Capture the cell that displays the provided text and extract its [x, y] central coordinate. 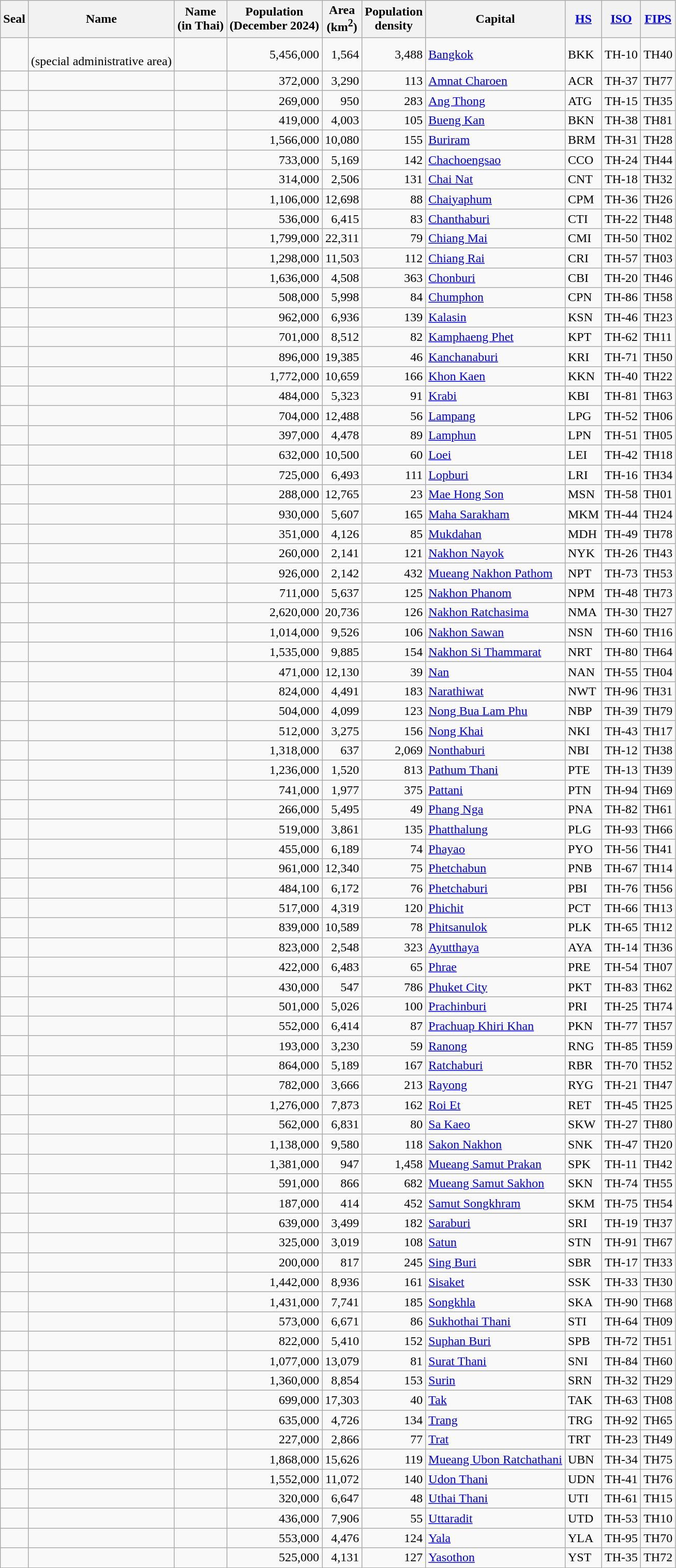
TH-71 [622, 356]
TH50 [658, 356]
BKK [583, 54]
187,000 [274, 1203]
3,861 [342, 829]
CTI [583, 219]
TH-92 [622, 1420]
Area(km2) [342, 19]
6,189 [342, 849]
TH-39 [622, 711]
Uthai Thani [495, 1499]
822,000 [274, 1341]
TH17 [658, 730]
947 [342, 1164]
TH16 [658, 632]
TH68 [658, 1302]
NPM [583, 593]
Surat Thani [495, 1361]
BKN [583, 120]
1,868,000 [274, 1459]
ATG [583, 100]
Ang Thong [495, 100]
NMA [583, 613]
LRI [583, 475]
Lampang [495, 415]
KSN [583, 317]
4,726 [342, 1420]
NBP [583, 711]
SNK [583, 1144]
TH-47 [622, 1144]
4,491 [342, 691]
TH46 [658, 278]
120 [394, 908]
PKN [583, 1026]
5,637 [342, 593]
5,607 [342, 514]
Nonthaburi [495, 750]
TH-25 [622, 1006]
930,000 [274, 514]
TH-20 [622, 278]
NKI [583, 730]
1,552,000 [274, 1479]
283 [394, 100]
4,126 [342, 534]
2,866 [342, 1440]
85 [394, 534]
635,000 [274, 1420]
SKA [583, 1302]
1,442,000 [274, 1282]
562,000 [274, 1125]
153 [394, 1380]
351,000 [274, 534]
139 [394, 317]
725,000 [274, 475]
TH33 [658, 1262]
TH-24 [622, 160]
TH25 [658, 1105]
1,977 [342, 790]
Uttaradit [495, 1518]
5,323 [342, 396]
591,000 [274, 1184]
118 [394, 1144]
131 [394, 180]
23 [394, 495]
Bangkok [495, 54]
839,000 [274, 928]
10,589 [342, 928]
200,000 [274, 1262]
5,189 [342, 1065]
PNA [583, 810]
FIPS [658, 19]
BRM [583, 140]
74 [394, 849]
77 [394, 1440]
Surin [495, 1380]
TH-66 [622, 908]
864,000 [274, 1065]
MKM [583, 514]
501,000 [274, 1006]
TH-38 [622, 120]
9,885 [342, 652]
Sisaket [495, 1282]
75 [394, 869]
TH14 [658, 869]
TH-70 [622, 1065]
TH05 [658, 435]
10,080 [342, 140]
436,000 [274, 1518]
1,381,000 [274, 1164]
TH-64 [622, 1321]
3,499 [342, 1223]
STN [583, 1243]
TH77 [658, 81]
Rayong [495, 1085]
105 [394, 120]
TH51 [658, 1341]
517,000 [274, 908]
430,000 [274, 987]
3,666 [342, 1085]
124 [394, 1538]
TH-41 [622, 1479]
961,000 [274, 869]
NPT [583, 573]
TH-18 [622, 180]
TH-53 [622, 1518]
1,799,000 [274, 238]
TH12 [658, 928]
1,077,000 [274, 1361]
Capital [495, 19]
704,000 [274, 415]
1,431,000 [274, 1302]
TH-22 [622, 219]
245 [394, 1262]
1,236,000 [274, 770]
6,936 [342, 317]
121 [394, 554]
Phayao [495, 849]
TH06 [658, 415]
TRT [583, 1440]
682 [394, 1184]
TH13 [658, 908]
TH-37 [622, 81]
TH30 [658, 1282]
2,142 [342, 573]
91 [394, 396]
TH-90 [622, 1302]
5,495 [342, 810]
154 [394, 652]
TH-27 [622, 1125]
525,000 [274, 1558]
TH-16 [622, 475]
632,000 [274, 455]
RYG [583, 1085]
TH29 [658, 1380]
165 [394, 514]
MDH [583, 534]
Prachinburi [495, 1006]
TH44 [658, 160]
6,415 [342, 219]
106 [394, 632]
TH78 [658, 534]
TH-58 [622, 495]
TH-26 [622, 554]
60 [394, 455]
TH79 [658, 711]
TH-77 [622, 1026]
817 [342, 1262]
108 [394, 1243]
TH-30 [622, 613]
76 [394, 888]
TH-61 [622, 1499]
519,000 [274, 829]
1,106,000 [274, 199]
TH04 [658, 671]
TH67 [658, 1243]
SKM [583, 1203]
56 [394, 415]
TH49 [658, 1440]
YST [583, 1558]
SSK [583, 1282]
TH-19 [622, 1223]
2,141 [342, 554]
TH-83 [622, 987]
547 [342, 987]
TH-43 [622, 730]
SPB [583, 1341]
701,000 [274, 337]
TH55 [658, 1184]
TH34 [658, 475]
135 [394, 829]
TH-10 [622, 54]
NYK [583, 554]
1,535,000 [274, 652]
TH64 [658, 652]
KPT [583, 337]
TH62 [658, 987]
1,636,000 [274, 278]
Mukdahan [495, 534]
TH-46 [622, 317]
6,172 [342, 888]
22,311 [342, 238]
UDN [583, 1479]
7,741 [342, 1302]
TH24 [658, 514]
49 [394, 810]
Seal [14, 19]
12,765 [342, 495]
59 [394, 1046]
823,000 [274, 947]
RET [583, 1105]
39 [394, 671]
TH-84 [622, 1361]
46 [394, 356]
127 [394, 1558]
1,566,000 [274, 140]
86 [394, 1321]
MSN [583, 495]
CPN [583, 297]
4,099 [342, 711]
573,000 [274, 1321]
83 [394, 219]
Name [101, 19]
40 [394, 1400]
Phetchaburi [495, 888]
11,503 [342, 258]
484,100 [274, 888]
419,000 [274, 120]
6,647 [342, 1499]
TRG [583, 1420]
15,626 [342, 1459]
Trat [495, 1440]
TH52 [658, 1065]
AYA [583, 947]
SKN [583, 1184]
111 [394, 475]
2,548 [342, 947]
TH-65 [622, 928]
452 [394, 1203]
Roi Et [495, 1105]
PYO [583, 849]
CNT [583, 180]
260,000 [274, 554]
Narathiwat [495, 691]
TH20 [658, 1144]
10,500 [342, 455]
5,456,000 [274, 54]
TH-82 [622, 810]
Samut Songkhram [495, 1203]
CRI [583, 258]
LPG [583, 415]
7,906 [342, 1518]
TH-60 [622, 632]
TH66 [658, 829]
TH36 [658, 947]
504,000 [274, 711]
TH-74 [622, 1184]
950 [342, 100]
227,000 [274, 1440]
Suphan Buri [495, 1341]
155 [394, 140]
12,340 [342, 869]
NSN [583, 632]
113 [394, 81]
TH22 [658, 376]
637 [342, 750]
741,000 [274, 790]
TH35 [658, 100]
Pattani [495, 790]
TH-17 [622, 1262]
TH-52 [622, 415]
87 [394, 1026]
TH-80 [622, 652]
Nakhon Sawan [495, 632]
PTN [583, 790]
TH58 [658, 297]
11,072 [342, 1479]
2,506 [342, 180]
TH-23 [622, 1440]
1,360,000 [274, 1380]
320,000 [274, 1499]
896,000 [274, 356]
TH-35 [622, 1558]
TH-12 [622, 750]
TAK [583, 1400]
8,512 [342, 337]
20,736 [342, 613]
CCO [583, 160]
962,000 [274, 317]
TH53 [658, 573]
TH10 [658, 1518]
TH40 [658, 54]
536,000 [274, 219]
6,671 [342, 1321]
TH-14 [622, 947]
SKW [583, 1125]
Khon Kaen [495, 376]
65 [394, 967]
1,564 [342, 54]
4,478 [342, 435]
Lopburi [495, 475]
TH08 [658, 1400]
Nong Khai [495, 730]
Amnat Charoen [495, 81]
SRN [583, 1380]
SRI [583, 1223]
Kanchanaburi [495, 356]
TH-13 [622, 770]
8,854 [342, 1380]
TH-96 [622, 691]
126 [394, 613]
9,580 [342, 1144]
78 [394, 928]
TH09 [658, 1321]
119 [394, 1459]
RNG [583, 1046]
Krabi [495, 396]
397,000 [274, 435]
88 [394, 199]
3,290 [342, 81]
Ratchaburi [495, 1065]
PRI [583, 1006]
TH60 [658, 1361]
TH-72 [622, 1341]
TH28 [658, 140]
432 [394, 573]
ISO [622, 19]
ACR [583, 81]
TH-85 [622, 1046]
HS [583, 19]
185 [394, 1302]
TH-54 [622, 967]
Nong Bua Lam Phu [495, 711]
TH-42 [622, 455]
TH-48 [622, 593]
PNB [583, 869]
UTI [583, 1499]
Phrae [495, 967]
Name(in Thai) [201, 19]
484,000 [274, 396]
4,003 [342, 120]
3,019 [342, 1243]
786 [394, 987]
Populationdensity [394, 19]
RBR [583, 1065]
TH-31 [622, 140]
Chumphon [495, 297]
471,000 [274, 671]
6,493 [342, 475]
123 [394, 711]
711,000 [274, 593]
4,131 [342, 1558]
824,000 [274, 691]
TH39 [658, 770]
TH70 [658, 1538]
Udon Thani [495, 1479]
1,772,000 [274, 376]
7,873 [342, 1105]
4,319 [342, 908]
Phichit [495, 908]
TH59 [658, 1046]
TH-49 [622, 534]
372,000 [274, 81]
10,659 [342, 376]
NBI [583, 750]
Population(December 2024) [274, 19]
19,385 [342, 356]
LEI [583, 455]
325,000 [274, 1243]
Mueang Nakhon Pathom [495, 573]
TH-44 [622, 514]
Tak [495, 1400]
TH-57 [622, 258]
PLK [583, 928]
3,275 [342, 730]
UBN [583, 1459]
(special administrative area) [101, 54]
733,000 [274, 160]
5,026 [342, 1006]
TH-56 [622, 849]
1,138,000 [274, 1144]
TH-81 [622, 396]
Loei [495, 455]
Nakhon Si Thammarat [495, 652]
TH-62 [622, 337]
TH07 [658, 967]
17,303 [342, 1400]
288,000 [274, 495]
375 [394, 790]
Sukhothai Thani [495, 1321]
167 [394, 1065]
Yala [495, 1538]
TH-91 [622, 1243]
12,698 [342, 199]
TH-50 [622, 238]
TH-95 [622, 1538]
PCT [583, 908]
TH-67 [622, 869]
162 [394, 1105]
TH65 [658, 1420]
TH72 [658, 1558]
TH26 [658, 199]
1,520 [342, 770]
100 [394, 1006]
Ranong [495, 1046]
TH61 [658, 810]
Phang Nga [495, 810]
639,000 [274, 1223]
82 [394, 337]
NRT [583, 652]
1,276,000 [274, 1105]
TH42 [658, 1164]
TH-32 [622, 1380]
Mueang Samut Prakan [495, 1164]
182 [394, 1223]
Chachoengsao [495, 160]
TH-11 [622, 1164]
Chiang Rai [495, 258]
TH23 [658, 317]
166 [394, 376]
926,000 [274, 573]
Nan [495, 671]
553,000 [274, 1538]
1,014,000 [274, 632]
156 [394, 730]
TH18 [658, 455]
79 [394, 238]
LPN [583, 435]
TH47 [658, 1085]
Saraburi [495, 1223]
TH-51 [622, 435]
269,000 [274, 100]
TH63 [658, 396]
Lamphun [495, 435]
Buriram [495, 140]
Chai Nat [495, 180]
Pathum Thani [495, 770]
193,000 [274, 1046]
6,483 [342, 967]
89 [394, 435]
Mae Hong Son [495, 495]
Songkhla [495, 1302]
TH-36 [622, 199]
Kamphaeng Phet [495, 337]
55 [394, 1518]
Chonburi [495, 278]
Chaiyaphum [495, 199]
1,298,000 [274, 258]
1,458 [394, 1164]
SBR [583, 1262]
TH81 [658, 120]
TH-76 [622, 888]
TH-94 [622, 790]
Mueang Samut Sakhon [495, 1184]
266,000 [274, 810]
782,000 [274, 1085]
213 [394, 1085]
Phetchabun [495, 869]
866 [342, 1184]
TH43 [658, 554]
4,508 [342, 278]
TH-86 [622, 297]
Maha Sarakham [495, 514]
TH37 [658, 1223]
CPM [583, 199]
5,410 [342, 1341]
TH-45 [622, 1105]
414 [342, 1203]
8,936 [342, 1282]
508,000 [274, 297]
TH41 [658, 849]
TH75 [658, 1459]
422,000 [274, 967]
TH-34 [622, 1459]
140 [394, 1479]
Mueang Ubon Ratchathani [495, 1459]
Ayutthaya [495, 947]
Sing Buri [495, 1262]
699,000 [274, 1400]
112 [394, 258]
NWT [583, 691]
Phatthalung [495, 829]
PBI [583, 888]
TH-15 [622, 100]
5,998 [342, 297]
Chanthaburi [495, 219]
363 [394, 278]
Nakhon Phanom [495, 593]
323 [394, 947]
Phuket City [495, 987]
CMI [583, 238]
YLA [583, 1538]
TH48 [658, 219]
134 [394, 1420]
PRE [583, 967]
TH11 [658, 337]
84 [394, 297]
TH-63 [622, 1400]
TH-75 [622, 1203]
TH74 [658, 1006]
TH80 [658, 1125]
4,476 [342, 1538]
552,000 [274, 1026]
183 [394, 691]
12,130 [342, 671]
80 [394, 1125]
TH73 [658, 593]
455,000 [274, 849]
Bueng Kan [495, 120]
161 [394, 1282]
TH-33 [622, 1282]
6,831 [342, 1125]
125 [394, 593]
TH-40 [622, 376]
TH76 [658, 1479]
6,414 [342, 1026]
UTD [583, 1518]
TH69 [658, 790]
TH15 [658, 1499]
TH02 [658, 238]
Nakhon Ratchasima [495, 613]
CBI [583, 278]
Chiang Mai [495, 238]
Yasothon [495, 1558]
5,169 [342, 160]
TH-73 [622, 573]
Trang [495, 1420]
TH-21 [622, 1085]
152 [394, 1341]
TH32 [658, 180]
TH-55 [622, 671]
512,000 [274, 730]
1,318,000 [274, 750]
PTE [583, 770]
3,488 [394, 54]
TH27 [658, 613]
12,488 [342, 415]
Phitsanulok [495, 928]
Kalasin [495, 317]
3,230 [342, 1046]
SPK [583, 1164]
48 [394, 1499]
Prachuap Khiri Khan [495, 1026]
TH-93 [622, 829]
13,079 [342, 1361]
2,620,000 [274, 613]
PKT [583, 987]
Satun [495, 1243]
Nakhon Nayok [495, 554]
314,000 [274, 180]
TH31 [658, 691]
TH03 [658, 258]
NAN [583, 671]
KKN [583, 376]
TH01 [658, 495]
KBI [583, 396]
9,526 [342, 632]
Sa Kaeo [495, 1125]
TH54 [658, 1203]
813 [394, 770]
PLG [583, 829]
Sakon Nakhon [495, 1144]
142 [394, 160]
STI [583, 1321]
SNI [583, 1361]
TH57 [658, 1026]
TH56 [658, 888]
81 [394, 1361]
TH38 [658, 750]
KRI [583, 356]
2,069 [394, 750]
